Identify which cell holds the provided text, then report its [x, y] central coordinate. 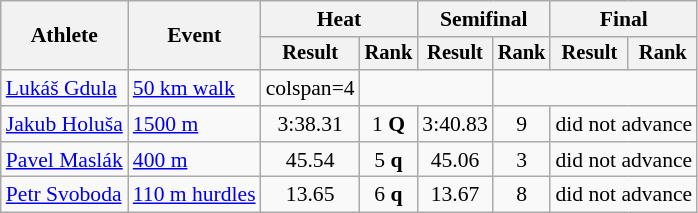
Heat [340, 19]
Event [194, 36]
13.65 [310, 195]
Final [624, 19]
Lukáš Gdula [64, 88]
45.54 [310, 160]
1500 m [194, 124]
1 Q [389, 124]
Petr Svoboda [64, 195]
50 km walk [194, 88]
110 m hurdles [194, 195]
3:40.83 [454, 124]
3:38.31 [310, 124]
3 [522, 160]
13.67 [454, 195]
400 m [194, 160]
5 q [389, 160]
8 [522, 195]
Athlete [64, 36]
Semifinal [484, 19]
Pavel Maslák [64, 160]
9 [522, 124]
6 q [389, 195]
Jakub Holuša [64, 124]
45.06 [454, 160]
colspan=4 [310, 88]
